Locate the cell with the specified text and output its [X, Y] center coordinate. 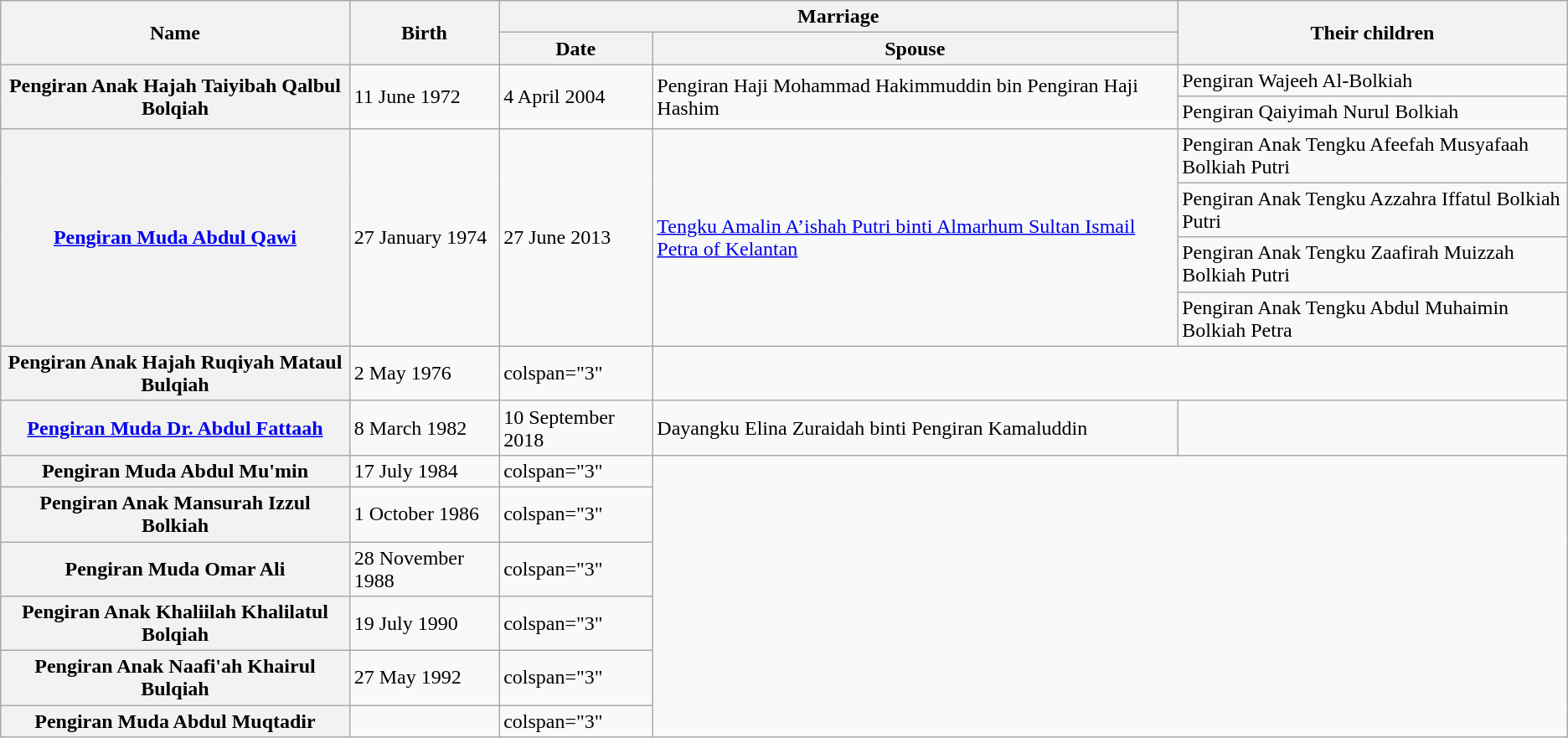
Pengiran Wajeeh Al-Bolkiah [1373, 80]
17 July 1984 [424, 471]
Pengiran Haji Mohammad Hakimmuddin bin Pengiran Haji Hashim [915, 96]
Pengiran Anak Hajah Ruqiyah Mataul Bulqiah [175, 374]
Pengiran Muda Abdul Qawi [175, 237]
Pengiran Anak Hajah Taiyibah Qalbul Bolqiah [175, 96]
Pengiran Anak Naafi'ah Khairul Bulqiah [175, 679]
Pengiran Anak Tengku Azzahra Iffatul Bolkiah Putri [1373, 209]
Pengiran Anak Tengku Zaafirah Muizzah Bolkiah Putri [1373, 265]
Pengiran Anak Mansurah Izzul Bolkiah [175, 514]
Pengiran Anak Tengku Abdul Muhaimin Bolkiah Petra [1373, 318]
Marriage [838, 17]
Their children [1373, 33]
8 March 1982 [424, 427]
Spouse [915, 49]
28 November 1988 [424, 568]
Birth [424, 33]
Date [576, 49]
Pengiran Anak Tengku Afeefah Musyafaah Bolkiah Putri [1373, 156]
Pengiran Muda Abdul Mu'min [175, 471]
27 January 1974 [424, 237]
4 April 2004 [576, 96]
Tengku Amalin A’ishah Putri binti Almarhum Sultan Ismail Petra of Kelantan [915, 237]
Pengiran Qaiyimah Nurul Bolkiah [1373, 112]
11 June 1972 [424, 96]
27 May 1992 [424, 679]
Pengiran Muda Omar Ali [175, 568]
Dayangku Elina Zuraidah binti Pengiran Kamaluddin [915, 427]
Pengiran Muda Abdul Muqtadir [175, 721]
27 June 2013 [576, 237]
Pengiran Anak Khaliilah Khalilatul Bolqiah [175, 623]
Pengiran Muda Dr. Abdul Fattaah [175, 427]
Name [175, 33]
19 July 1990 [424, 623]
2 May 1976 [424, 374]
10 September 2018 [576, 427]
1 October 1986 [424, 514]
